Locate the cell with the specified text and output its [X, Y] center coordinate. 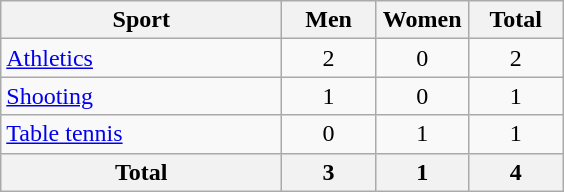
Sport [142, 20]
Men [329, 20]
Women [422, 20]
4 [516, 172]
Table tennis [142, 134]
3 [329, 172]
Shooting [142, 96]
Athletics [142, 58]
